Capture the cell that displays the provided text and extract its [X, Y] central coordinate. 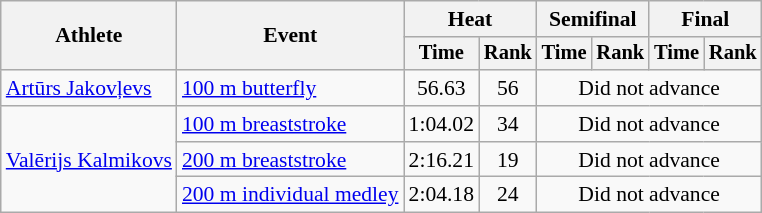
56 [508, 88]
Valērijs Kalmikovs [89, 160]
Artūrs Jakovļevs [89, 88]
1:04.02 [442, 124]
Semifinal [593, 19]
2:16.21 [442, 160]
56.63 [442, 88]
19 [508, 160]
2:04.18 [442, 195]
Athlete [89, 36]
100 m butterfly [290, 88]
34 [508, 124]
100 m breaststroke [290, 124]
200 m breaststroke [290, 160]
Final [705, 19]
24 [508, 195]
200 m individual medley [290, 195]
Heat [470, 19]
Event [290, 36]
